Pinpoint the cell where the given text exists, returning its (X, Y) midpoint coordinate. 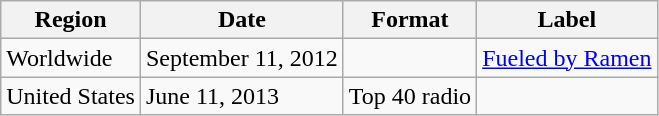
Worldwide (71, 58)
Top 40 radio (410, 96)
Label (567, 20)
Date (242, 20)
June 11, 2013 (242, 96)
Format (410, 20)
United States (71, 96)
September 11, 2012 (242, 58)
Fueled by Ramen (567, 58)
Region (71, 20)
